Determine the [X, Y] coordinate at the center of the cell enclosing the given text.  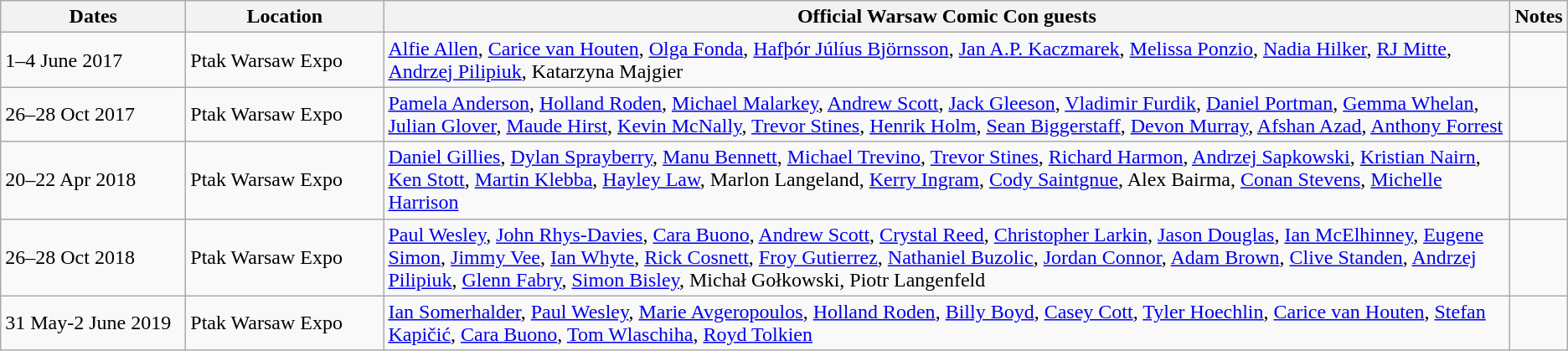
26–28 Oct 2018 [94, 257]
Official Warsaw Comic Con guests [946, 17]
20–22 Apr 2018 [94, 180]
1–4 June 2017 [94, 60]
Notes [1539, 17]
Dates [94, 17]
Location [285, 17]
31 May-2 June 2019 [94, 323]
26–28 Oct 2017 [94, 114]
